Search for the cell housing the specified text and yield its (X, Y) center coordinate. 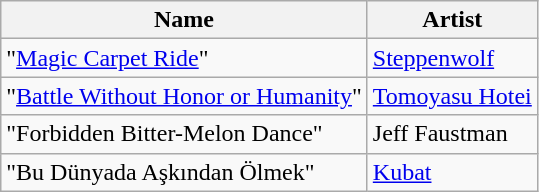
Artist (452, 20)
Name (184, 20)
"Bu Dünyada Aşkından Ölmek" (184, 172)
"Forbidden Bitter-Melon Dance" (184, 134)
Kubat (452, 172)
Steppenwolf (452, 58)
"Battle Without Honor or Humanity" (184, 96)
Tomoyasu Hotei (452, 96)
Jeff Faustman (452, 134)
"Magic Carpet Ride" (184, 58)
